Output the (X, Y) coordinate of the center of the cell containing the given text.  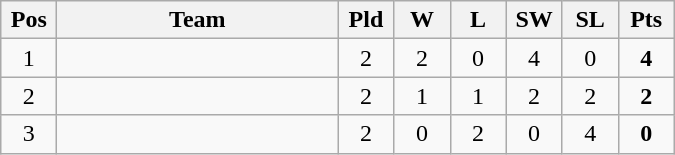
Pos (29, 20)
Pts (646, 20)
SL (590, 20)
3 (29, 134)
SW (534, 20)
W (422, 20)
Pld (366, 20)
Team (198, 20)
L (478, 20)
